Provide the [x, y] coordinate of the cell's center where the given text is located.  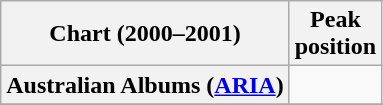
Chart (2000–2001) [145, 34]
Peakposition [335, 34]
Australian Albums (ARIA) [145, 85]
